Return the [X, Y] coordinate for the center point of the cell that contains the specified text.  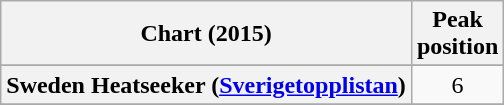
Peakposition [457, 34]
Sweden Heatseeker (Sverigetopplistan) [206, 85]
6 [457, 85]
Chart (2015) [206, 34]
